Identify which cell holds the provided text, then report its (x, y) central coordinate. 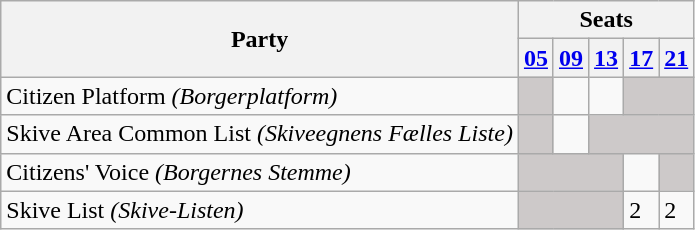
13 (606, 58)
21 (676, 58)
Skive Area Common List (Skiveegnens Fælles Liste) (260, 134)
Party (260, 39)
05 (536, 58)
17 (642, 58)
Citizens' Voice (Borgernes Stemme) (260, 172)
Citizen Platform (Borgerplatform) (260, 96)
09 (570, 58)
Seats (606, 20)
Skive List (Skive-Listen) (260, 210)
